Extract the [x, y] coordinate from the center of the cell holding the provided text.  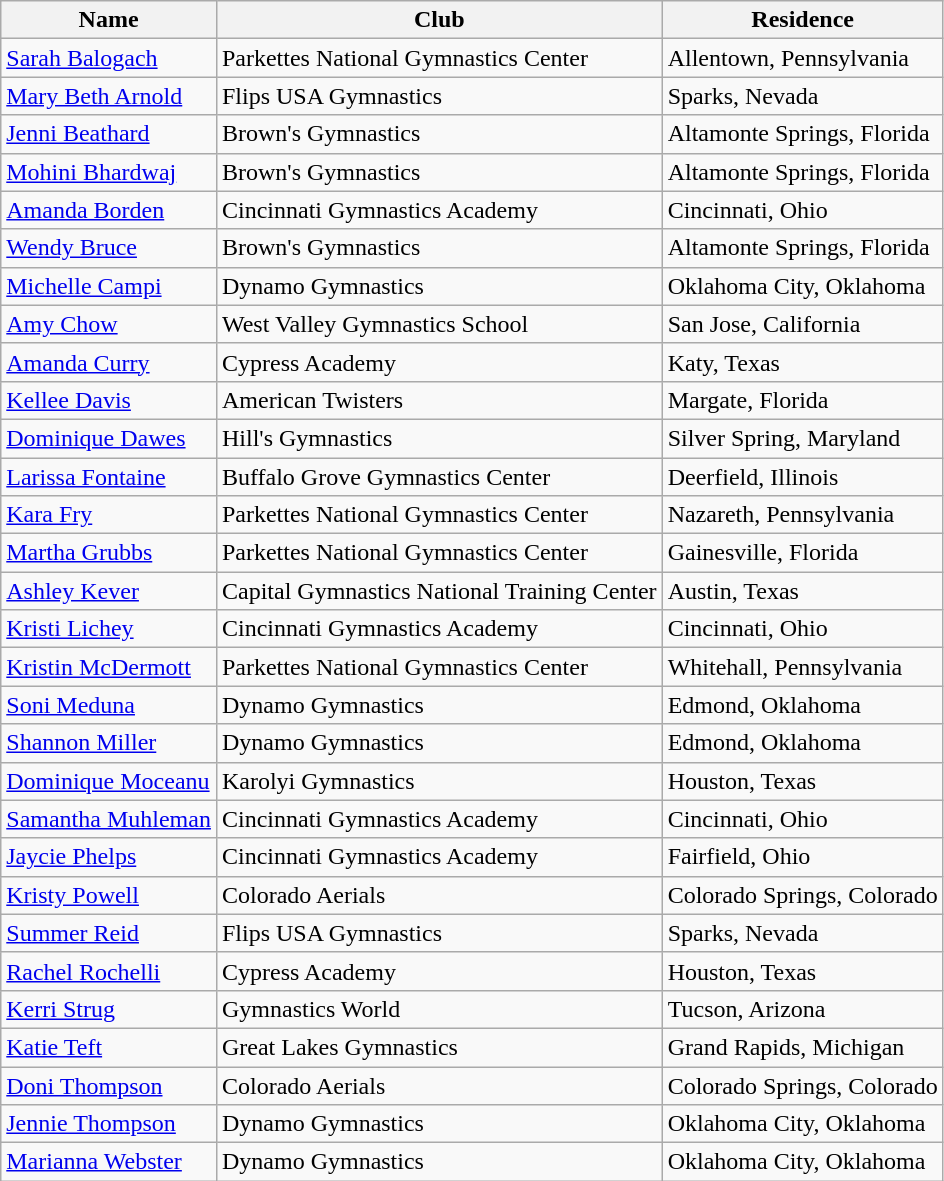
Buffalo Grove Gymnastics Center [439, 477]
Larissa Fontaine [109, 477]
Grand Rapids, Michigan [802, 1047]
Mohini Bhardwaj [109, 172]
Gainesville, Florida [802, 553]
Kristin McDermott [109, 667]
Jenni Beathard [109, 134]
Kristi Lichey [109, 629]
Silver Spring, Maryland [802, 438]
Marianna Webster [109, 1162]
Amanda Borden [109, 210]
Hill's Gymnastics [439, 438]
Dominique Dawes [109, 438]
Great Lakes Gymnastics [439, 1047]
Whitehall, Pennsylvania [802, 667]
Amanda Curry [109, 362]
Tucson, Arizona [802, 1009]
Allentown, Pennsylvania [802, 58]
Amy Chow [109, 324]
Martha Grubbs [109, 553]
American Twisters [439, 400]
Soni Meduna [109, 705]
West Valley Gymnastics School [439, 324]
Margate, Florida [802, 400]
Kerri Strug [109, 1009]
Name [109, 20]
Capital Gymnastics National Training Center [439, 591]
Fairfield, Ohio [802, 857]
Shannon Miller [109, 743]
Sarah Balogach [109, 58]
San Jose, California [802, 324]
Kristy Powell [109, 895]
Jennie Thompson [109, 1124]
Gymnastics World [439, 1009]
Kellee Davis [109, 400]
Deerfield, Illinois [802, 477]
Ashley Kever [109, 591]
Wendy Bruce [109, 248]
Katie Teft [109, 1047]
Club [439, 20]
Doni Thompson [109, 1085]
Karolyi Gymnastics [439, 781]
Katy, Texas [802, 362]
Kara Fry [109, 515]
Austin, Texas [802, 591]
Rachel Rochelli [109, 971]
Summer Reid [109, 933]
Mary Beth Arnold [109, 96]
Residence [802, 20]
Samantha Muhleman [109, 819]
Dominique Moceanu [109, 781]
Michelle Campi [109, 286]
Nazareth, Pennsylvania [802, 515]
Jaycie Phelps [109, 857]
